Scan for the cell matching the given text and deliver its (x, y) coordinate at center. 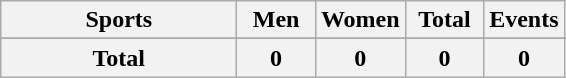
Men (276, 20)
Sports (119, 20)
Women (360, 20)
Events (524, 20)
